Capture the cell that displays the provided text and extract its [X, Y] central coordinate. 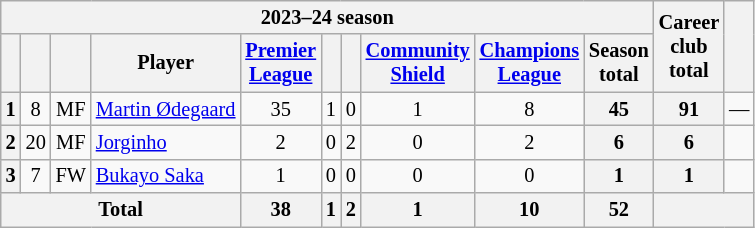
— [739, 109]
Bukayo Saka [166, 176]
Martin Ødegaard [166, 109]
35 [280, 109]
52 [619, 210]
45 [619, 109]
CommunityShield [418, 63]
PremierLeague [280, 63]
Jorginho [166, 142]
Careerclubtotal [689, 46]
91 [689, 109]
Total [121, 210]
Player [166, 63]
2023–24 season [328, 17]
10 [530, 210]
FW [71, 176]
20 [36, 142]
Seasontotal [619, 63]
ChampionsLeague [530, 63]
38 [280, 210]
3 [11, 176]
7 [36, 176]
